From the cell containing the given text, extract its center point as (X, Y) coordinate. 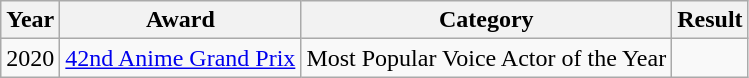
Award (180, 20)
2020 (30, 58)
Category (486, 20)
Result (710, 20)
42nd Anime Grand Prix (180, 58)
Year (30, 20)
Most Popular Voice Actor of the Year (486, 58)
